Determine the [x, y] coordinate at the center of the cell enclosing the given text.  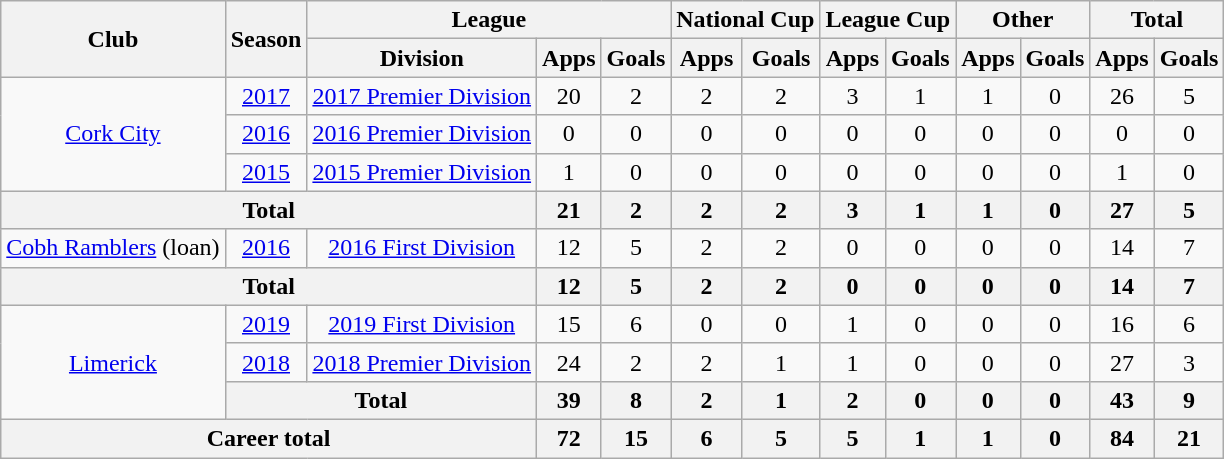
84 [1122, 438]
39 [569, 400]
2016 First Division [422, 248]
2015 [266, 172]
16 [1122, 324]
Limerick [113, 362]
2019 First Division [422, 324]
24 [569, 362]
Other [1023, 20]
Cork City [113, 134]
League Cup [888, 20]
2018 Premier Division [422, 362]
2017 Premier Division [422, 96]
2015 Premier Division [422, 172]
2019 [266, 324]
Club [113, 39]
Cobh Ramblers (loan) [113, 248]
National Cup [746, 20]
43 [1122, 400]
9 [1189, 400]
Career total [269, 438]
2017 [266, 96]
League [489, 20]
26 [1122, 96]
2018 [266, 362]
20 [569, 96]
Season [266, 39]
Division [422, 58]
8 [636, 400]
72 [569, 438]
2016 Premier Division [422, 134]
